Return (X, Y) of the center of cell containing provided text 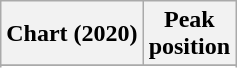
Chart (2020) (72, 34)
Peakposition (189, 34)
